Pinpoint the cell where the given text exists, returning its [x, y] midpoint coordinate. 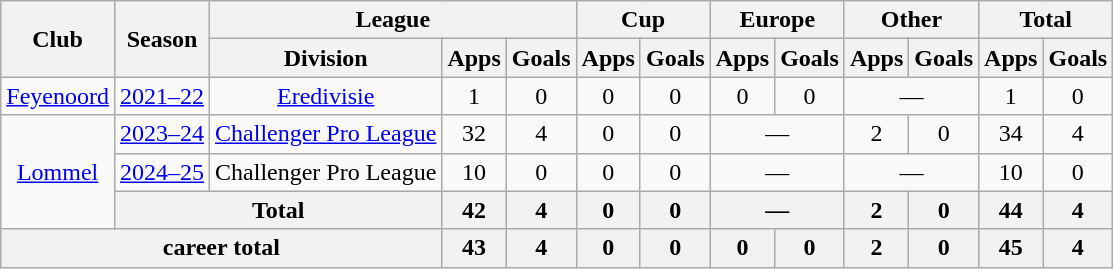
Europe [777, 20]
Lommel [58, 172]
career total [222, 248]
Feyenoord [58, 96]
2021–22 [162, 96]
2024–25 [162, 172]
League [393, 20]
Division [326, 58]
Season [162, 39]
44 [1011, 210]
Club [58, 39]
32 [474, 134]
43 [474, 248]
34 [1011, 134]
Other [911, 20]
42 [474, 210]
2023–24 [162, 134]
Cup [643, 20]
45 [1011, 248]
Eredivisie [326, 96]
